Extract the [x, y] coordinate from the center of the cell holding the provided text.  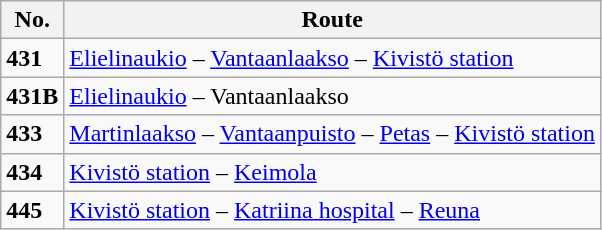
431 [32, 58]
Martinlaakso – Vantaanpuisto – Petas – Kivistö station [332, 134]
Kivistö station – Keimola [332, 172]
Elielinaukio – Vantaanlaakso – Kivistö station [332, 58]
431B [32, 96]
No. [32, 20]
433 [32, 134]
Route [332, 20]
Elielinaukio – Vantaanlaakso [332, 96]
434 [32, 172]
445 [32, 210]
Kivistö station – Katriina hospital – Reuna [332, 210]
